Pinpoint the cell where the given text exists, returning its (X, Y) midpoint coordinate. 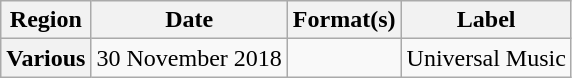
30 November 2018 (189, 58)
Various (46, 58)
Label (486, 20)
Date (189, 20)
Universal Music (486, 58)
Region (46, 20)
Format(s) (344, 20)
